Search for the cell housing the specified text and yield its (x, y) center coordinate. 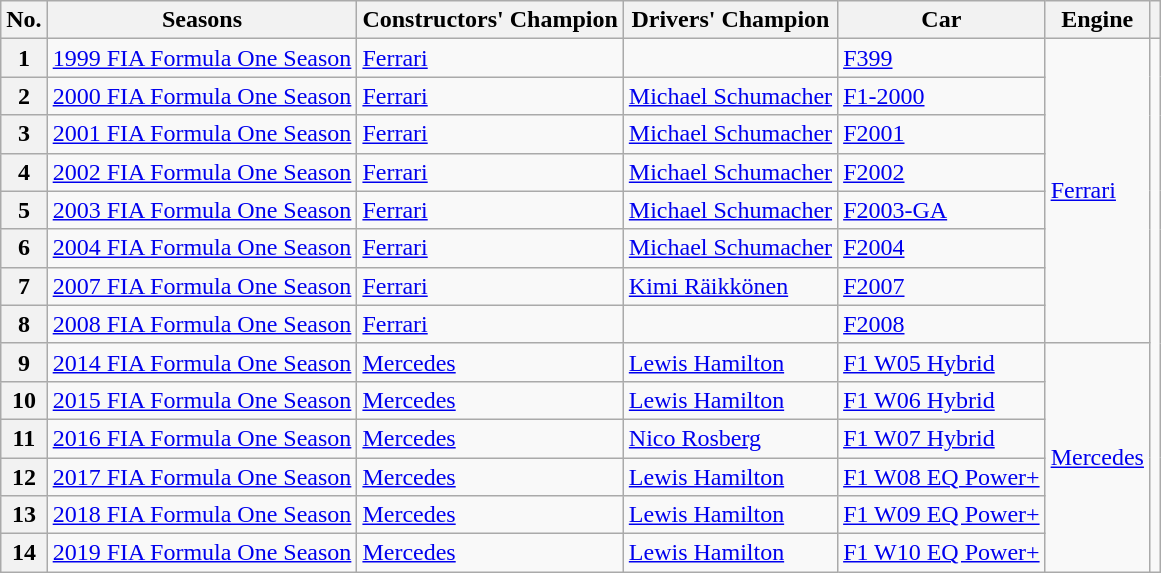
Seasons (202, 20)
F1 W05 Hybrid (942, 362)
2000 FIA Formula One Season (202, 96)
2016 FIA Formula One Season (202, 438)
2 (24, 96)
F2003-GA (942, 210)
F2008 (942, 324)
Constructors' Champion (490, 20)
2015 FIA Formula One Season (202, 400)
8 (24, 324)
5 (24, 210)
1 (24, 58)
Car (942, 20)
6 (24, 248)
F1 W09 EQ Power+ (942, 515)
No. (24, 20)
Nico Rosberg (730, 438)
F1-2000 (942, 96)
2003 FIA Formula One Season (202, 210)
F2004 (942, 248)
F1 W08 EQ Power+ (942, 477)
2004 FIA Formula One Season (202, 248)
2014 FIA Formula One Season (202, 362)
2001 FIA Formula One Season (202, 134)
Engine (1097, 20)
13 (24, 515)
1999 FIA Formula One Season (202, 58)
3 (24, 134)
F2002 (942, 172)
9 (24, 362)
F1 W10 EQ Power+ (942, 553)
11 (24, 438)
2008 FIA Formula One Season (202, 324)
F2007 (942, 286)
10 (24, 400)
2007 FIA Formula One Season (202, 286)
7 (24, 286)
Kimi Räikkönen (730, 286)
F1 W07 Hybrid (942, 438)
14 (24, 553)
2002 FIA Formula One Season (202, 172)
Drivers' Champion (730, 20)
F1 W06 Hybrid (942, 400)
F399 (942, 58)
2017 FIA Formula One Season (202, 477)
F2001 (942, 134)
12 (24, 477)
4 (24, 172)
2019 FIA Formula One Season (202, 553)
2018 FIA Formula One Season (202, 515)
